Extract the [x, y] coordinate from the center of the cell holding the provided text.  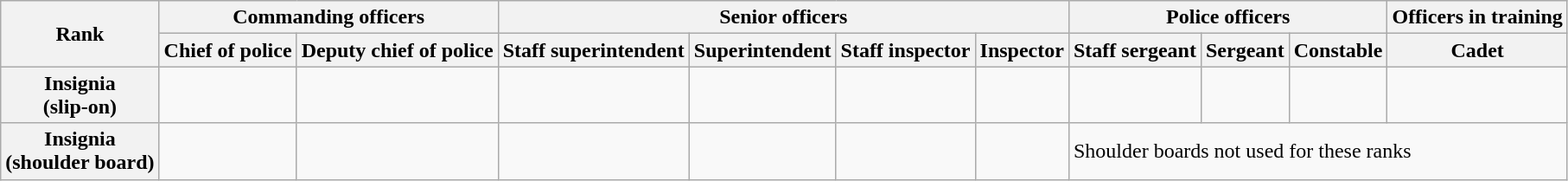
Police officers [1227, 17]
Staff superintendent [593, 50]
Sergeant [1245, 50]
Deputy chief of police [398, 50]
Shoulder boards not used for these ranks [1317, 151]
Superintendent [762, 50]
Inspector [1022, 50]
Staff sergeant [1134, 50]
Insignia(slip-on) [80, 95]
Constable [1338, 50]
Insignia(shoulder board) [80, 151]
Chief of police [228, 50]
Staff inspector [906, 50]
Rank [80, 34]
Cadet [1477, 50]
Commanding officers [328, 17]
Senior officers [783, 17]
Officers in training [1477, 17]
